Output the (X, Y) coordinate of the center of the cell containing the given text.  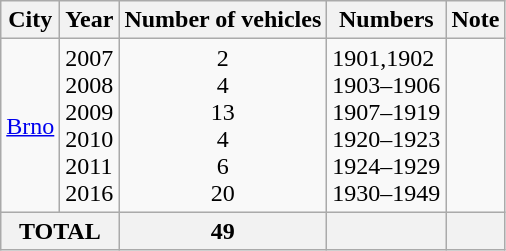
Brno (30, 126)
Note (476, 20)
City (30, 20)
Year (90, 20)
Number of vehicles (223, 20)
200720082009201020112016 (90, 126)
24134620 (223, 126)
TOTAL (60, 231)
Numbers (386, 20)
49 (223, 231)
1901,19021903–19061907–19191920–19231924–19291930–1949 (386, 126)
